Return the [x, y] coordinate for the center point of the cell that contains the specified text.  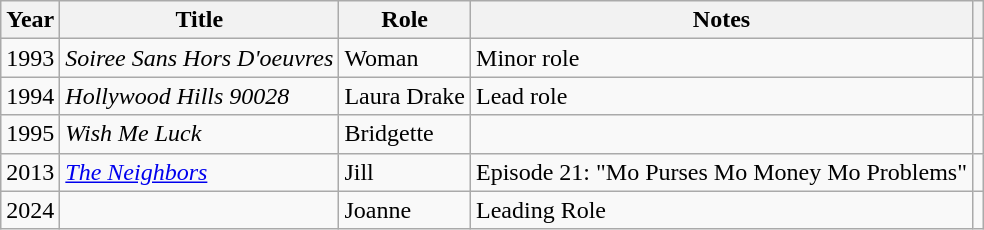
Leading Role [722, 210]
2013 [30, 172]
1995 [30, 134]
Bridgette [405, 134]
Joanne [405, 210]
Woman [405, 58]
Laura Drake [405, 96]
Title [200, 20]
Year [30, 20]
1994 [30, 96]
Wish Me Luck [200, 134]
Hollywood Hills 90028 [200, 96]
Role [405, 20]
2024 [30, 210]
Jill [405, 172]
Soiree Sans Hors D'oeuvres [200, 58]
Episode 21: "Mo Purses Mo Money Mo Problems" [722, 172]
Notes [722, 20]
Lead role [722, 96]
Minor role [722, 58]
1993 [30, 58]
The Neighbors [200, 172]
